Find where the given text appears and provide that cell's center as (x, y) coordinate. 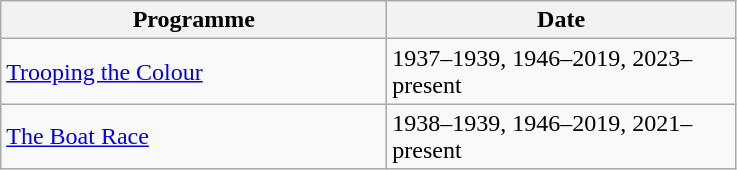
The Boat Race (194, 136)
1937–1939, 1946–2019, 2023–present (562, 72)
Trooping the Colour (194, 72)
Date (562, 20)
1938–1939, 1946–2019, 2021–present (562, 136)
Programme (194, 20)
